Return [X, Y] of the center of cell containing provided text 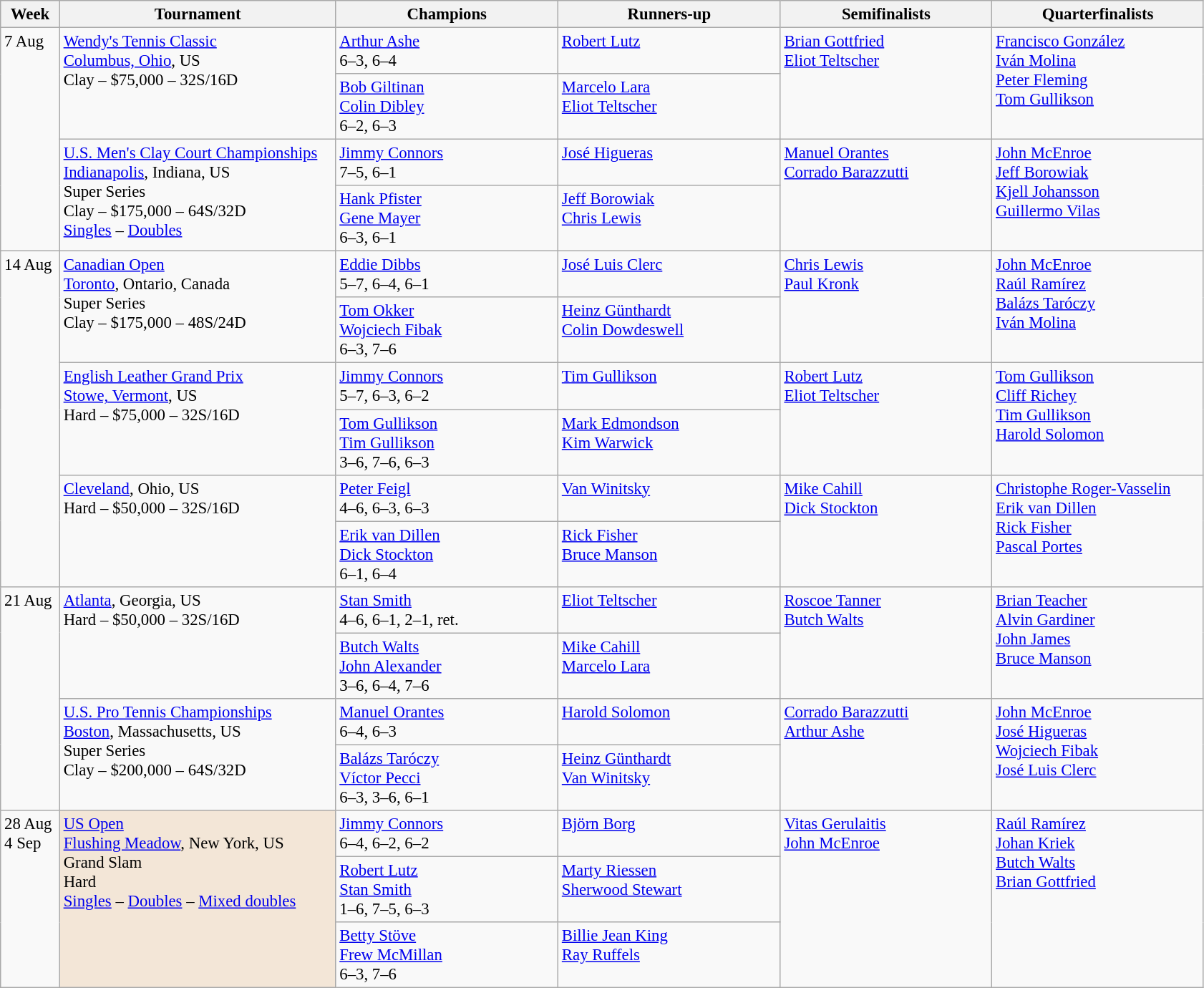
Eliot Teltscher [670, 610]
John McEnroe Jeff Borowiak Kjell Johansson Guillermo Vilas [1098, 195]
Tournament [198, 14]
Butch Walts John Alexander 3–6, 6–4, 7–6 [447, 666]
Heinz Günthardt Colin Dowdeswell [670, 331]
Mike Cahill Dick Stockton [886, 531]
Corrado Barazzutti Arthur Ashe [886, 755]
Mark Edmondson Kim Warwick [670, 442]
U.S. Pro Tennis Championships Boston, Massachusetts, US Super Series Clay – $200,000 – 64S/32D [198, 755]
Robert Lutz [670, 52]
Billie Jean King Ray Ruffels [670, 955]
Vitas Gerulaitis John McEnroe [886, 899]
Harold Solomon [670, 722]
John McEnroe Raúl Ramírez Balázs Taróczy Iván Molina [1098, 307]
Marty Riessen Sherwood Stewart [670, 889]
Canadian Open Toronto, Ontario, Canada Super Series Clay – $175,000 – 48S/24D [198, 307]
Tom Gullikson Cliff Richey Tim Gullikson Harold Solomon [1098, 419]
Wendy's Tennis Classic Columbus, Ohio, US Clay – $75,000 – 32S/16D [198, 84]
Robert Lutz Stan Smith 1–6, 7–5, 6–3 [447, 889]
Semifinalists [886, 14]
Jimmy Connors 7–5, 6–1 [447, 163]
Christophe Roger-Vasselin Erik van Dillen Rick Fisher Pascal Portes [1098, 531]
7 Aug [30, 140]
José Higueras [670, 163]
Björn Borg [670, 833]
Balázs Taróczy Víctor Pecci 6–3, 3–6, 6–1 [447, 778]
Runners-up [670, 14]
Eddie Dibbs 5–7, 6–4, 6–1 [447, 275]
Cleveland, Ohio, US Hard – $50,000 – 32S/16D [198, 531]
Mike Cahill Marcelo Lara [670, 666]
Bob Giltinan Colin Dibley 6–2, 6–3 [447, 107]
Stan Smith 4–6, 6–1, 2–1, ret. [447, 610]
English Leather Grand Prix Stowe, Vermont, US Hard – $75,000 – 32S/16D [198, 419]
Francisco González Iván Molina Peter Fleming Tom Gullikson [1098, 84]
Manuel Orantes 6–4, 6–3 [447, 722]
Tom Gullikson Tim Gullikson 3–6, 7–6, 6–3 [447, 442]
Brian Gottfried Eliot Teltscher [886, 84]
Betty Stöve Frew McMillan 6–3, 7–6 [447, 955]
Arthur Ashe 6–3, 6–4 [447, 52]
Chris Lewis Paul Kronk [886, 307]
US Open Flushing Meadow, New York, US Grand Slam Hard Singles – Doubles – Mixed doubles [198, 899]
Peter Feigl 4–6, 6–3, 6–3 [447, 498]
Robert Lutz Eliot Teltscher [886, 419]
Manuel Orantes Corrado Barazzutti [886, 195]
Rick Fisher Bruce Manson [670, 554]
Champions [447, 14]
José Luis Clerc [670, 275]
Brian Teacher Alvin Gardiner John James Bruce Manson [1098, 642]
Jimmy Connors 6–4, 6–2, 6–2 [447, 833]
Tim Gullikson [670, 387]
Jimmy Connors 5–7, 6–3, 6–2 [447, 387]
U.S. Men's Clay Court Championships Indianapolis, Indiana, US Super Series Clay – $175,000 – 64S/32D Singles – Doubles [198, 195]
Jeff Borowiak Chris Lewis [670, 218]
Erik van Dillen Dick Stockton 6–1, 6–4 [447, 554]
14 Aug [30, 420]
Van Winitsky [670, 498]
21 Aug [30, 698]
Heinz Günthardt Van Winitsky [670, 778]
Tom Okker Wojciech Fibak 6–3, 7–6 [447, 331]
Atlanta, Georgia, US Hard – $50,000 – 32S/16D [198, 642]
28 Aug4 Sep [30, 899]
Marcelo Lara Eliot Teltscher [670, 107]
John McEnroe José Higueras Wojciech Fibak José Luis Clerc [1098, 755]
Raúl Ramírez Johan Kriek Butch Walts Brian Gottfried [1098, 899]
Week [30, 14]
Roscoe Tanner Butch Walts [886, 642]
Quarterfinalists [1098, 14]
Hank Pfister Gene Mayer 6–3, 6–1 [447, 218]
